Locate the cell with the specified text and output its [x, y] center coordinate. 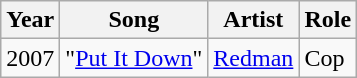
Song [134, 20]
"Put It Down" [134, 58]
Redman [254, 58]
Cop [328, 58]
Artist [254, 20]
Year [30, 20]
Role [328, 20]
2007 [30, 58]
